Locate the cell with the specified text and output its (x, y) center coordinate. 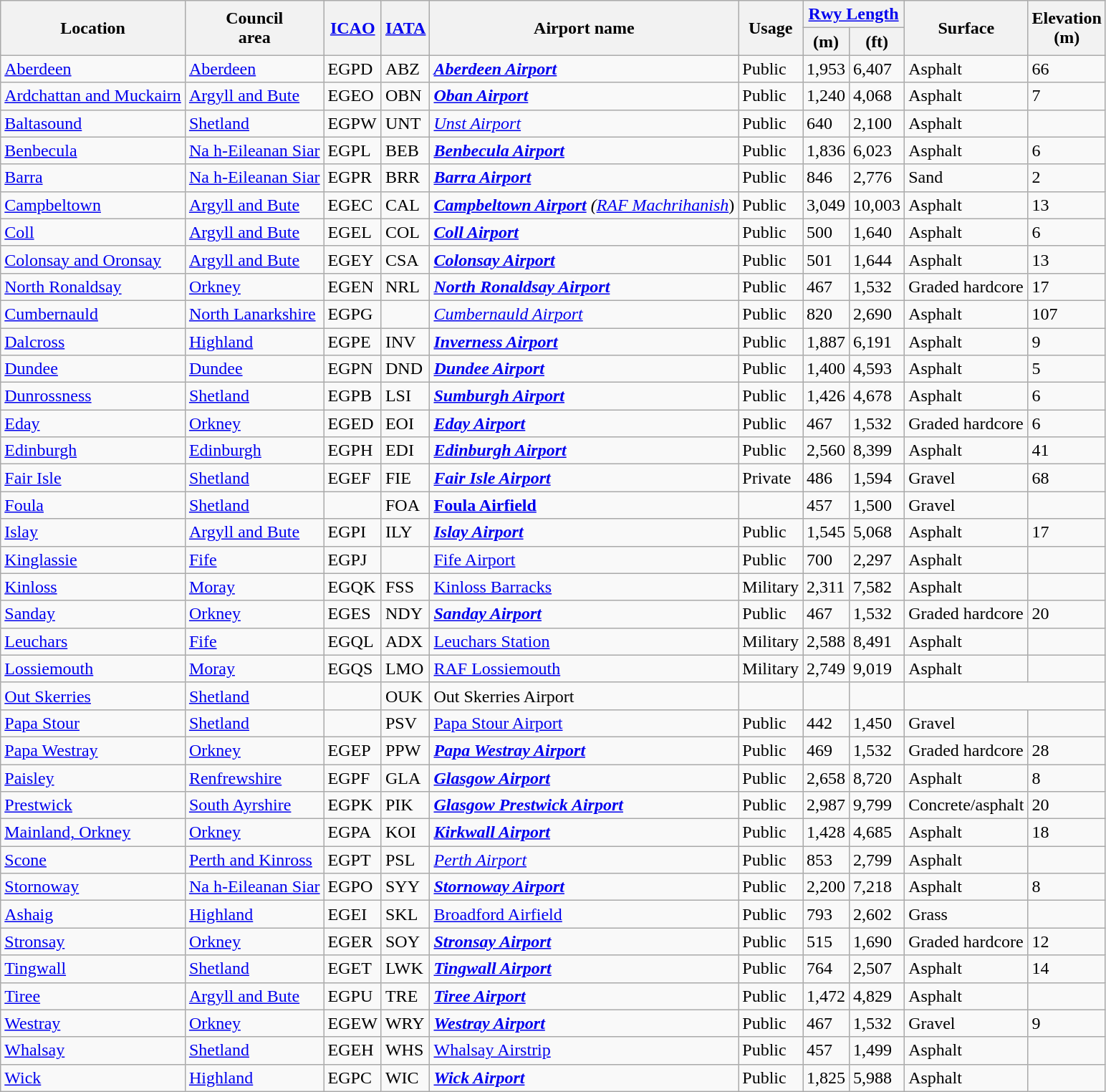
4,678 (877, 396)
Lossiemouth (93, 669)
1,240 (827, 96)
ADX (405, 641)
5,068 (877, 532)
Ardchattan and Muckairn (93, 96)
2 (1067, 178)
ILY (405, 532)
8,399 (877, 451)
2,297 (877, 560)
Renfrewshire (254, 777)
Cumbernauld Airport (585, 314)
ABZ (405, 69)
Fife Airport (585, 560)
IATA (405, 28)
2,776 (877, 178)
EGPD (352, 69)
Islay Airport (585, 532)
Sanday (93, 614)
WRY (405, 1023)
Kinglassie (93, 560)
RAF Lossiemouth (585, 669)
1,825 (827, 1078)
EGPL (352, 150)
1,887 (827, 342)
Out Skerries Airport (585, 696)
28 (1067, 750)
North Ronaldsay (93, 287)
North Lanarkshire (254, 314)
640 (827, 123)
7,582 (877, 587)
Elevation(m) (1067, 28)
4,068 (877, 96)
1,450 (877, 723)
Airport name (585, 28)
Papa Stour (93, 723)
FIE (405, 478)
5,988 (877, 1078)
2,658 (827, 777)
Dunrossness (93, 396)
66 (1067, 69)
EGPO (352, 887)
4,829 (877, 996)
Papa Stour Airport (585, 723)
Stornoway Airport (585, 887)
Surface (966, 28)
Papa Westray (93, 750)
Oban Airport (585, 96)
WIC (405, 1078)
FSS (405, 587)
846 (827, 178)
Westray (93, 1023)
1,690 (877, 942)
2,200 (827, 887)
1,400 (827, 369)
Stornoway (93, 887)
2,311 (827, 587)
Rwy Length (854, 14)
442 (827, 723)
Kinloss Barracks (585, 587)
68 (1067, 478)
Colonsay Airport (585, 259)
Colonsay and Oronsay (93, 259)
PSV (405, 723)
Campbeltown (93, 205)
EGPI (352, 532)
EGEI (352, 914)
Concrete/asphalt (966, 805)
2,749 (827, 669)
EGEC (352, 205)
501 (827, 259)
2,690 (877, 314)
NRL (405, 287)
EGPW (352, 123)
18 (1067, 833)
4,685 (877, 833)
Unst Airport (585, 123)
Islay (93, 532)
1,644 (877, 259)
EGEH (352, 1050)
North Ronaldsay Airport (585, 287)
3,049 (827, 205)
Baltasound (93, 123)
1,953 (827, 69)
Fair Isle (93, 478)
EGPC (352, 1078)
EGPT (352, 860)
7 (1067, 96)
Barra Airport (585, 178)
41 (1067, 451)
South Ayrshire (254, 805)
2,987 (827, 805)
TRE (405, 996)
6,191 (877, 342)
EGQS (352, 669)
9,019 (877, 669)
EGPF (352, 777)
Foula Airfield (585, 505)
Out Skerries (93, 696)
Coll Airport (585, 232)
Location (93, 28)
SYY (405, 887)
Fair Isle Airport (585, 478)
BRR (405, 178)
6,407 (877, 69)
Dalcross (93, 342)
KOI (405, 833)
5 (1067, 369)
Prestwick (93, 805)
Wick (93, 1078)
486 (827, 478)
Whalsay Airstrip (585, 1050)
PSL (405, 860)
SOY (405, 942)
EGPA (352, 833)
Aberdeen Airport (585, 69)
(ft) (877, 42)
EGEN (352, 287)
EGEL (352, 232)
764 (827, 969)
CAL (405, 205)
Dundee Airport (585, 369)
EGEY (352, 259)
EGPN (352, 369)
NDY (405, 614)
515 (827, 942)
500 (827, 232)
Tiree Airport (585, 996)
LWK (405, 969)
Perth Airport (585, 860)
ICAO (352, 28)
Benbecula Airport (585, 150)
Mainland, Orkney (93, 833)
EGEF (352, 478)
EGPB (352, 396)
1,594 (877, 478)
Eday Airport (585, 423)
1,500 (877, 505)
7,218 (877, 887)
EGPU (352, 996)
1,545 (827, 532)
EGPG (352, 314)
EGQK (352, 587)
Perth and Kinross (254, 860)
4,593 (877, 369)
Grass (966, 914)
Glasgow Prestwick Airport (585, 805)
EDI (405, 451)
1,426 (827, 396)
Tingwall (93, 969)
LMO (405, 669)
Tiree (93, 996)
EGPR (352, 178)
Tingwall Airport (585, 969)
8,720 (877, 777)
(m) (827, 42)
107 (1067, 314)
BEB (405, 150)
Eday (93, 423)
EGEW (352, 1023)
UNT (405, 123)
9,799 (877, 805)
Papa Westray Airport (585, 750)
Broadford Airfield (585, 914)
6,023 (877, 150)
EGED (352, 423)
Glasgow Airport (585, 777)
PIK (405, 805)
12 (1067, 942)
Westray Airport (585, 1023)
2,560 (827, 451)
OBN (405, 96)
EGQL (352, 641)
793 (827, 914)
EOI (405, 423)
CSA (405, 259)
1,428 (827, 833)
Stronsay (93, 942)
10,003 (877, 205)
1,836 (827, 150)
OUK (405, 696)
Stronsay Airport (585, 942)
Barra (93, 178)
Sumburgh Airport (585, 396)
LSI (405, 396)
Scone (93, 860)
EGET (352, 969)
Inverness Airport (585, 342)
EGER (352, 942)
Edinburgh Airport (585, 451)
469 (827, 750)
Usage (771, 28)
Cumbernauld (93, 314)
700 (827, 560)
Whalsay (93, 1050)
EGPJ (352, 560)
Leuchars Station (585, 641)
Paisley (93, 777)
EGPK (352, 805)
1,472 (827, 996)
Coll (93, 232)
2,602 (877, 914)
Councilarea (254, 28)
Foula (93, 505)
Sand (966, 178)
Ashaig (93, 914)
WHS (405, 1050)
14 (1067, 969)
EGPH (352, 451)
Sanday Airport (585, 614)
INV (405, 342)
1,499 (877, 1050)
853 (827, 860)
PPW (405, 750)
Private (771, 478)
Kirkwall Airport (585, 833)
2,799 (877, 860)
Wick Airport (585, 1078)
820 (827, 314)
1,640 (877, 232)
2,507 (877, 969)
EGEO (352, 96)
2,588 (827, 641)
2,100 (877, 123)
COL (405, 232)
EGES (352, 614)
Benbecula (93, 150)
Kinloss (93, 587)
8,491 (877, 641)
EGEP (352, 750)
Leuchars (93, 641)
Campbeltown Airport (RAF Machrihanish) (585, 205)
SKL (405, 914)
DND (405, 369)
EGPE (352, 342)
GLA (405, 777)
FOA (405, 505)
